Extract the (x, y) coordinate from the center of the cell holding the provided text.  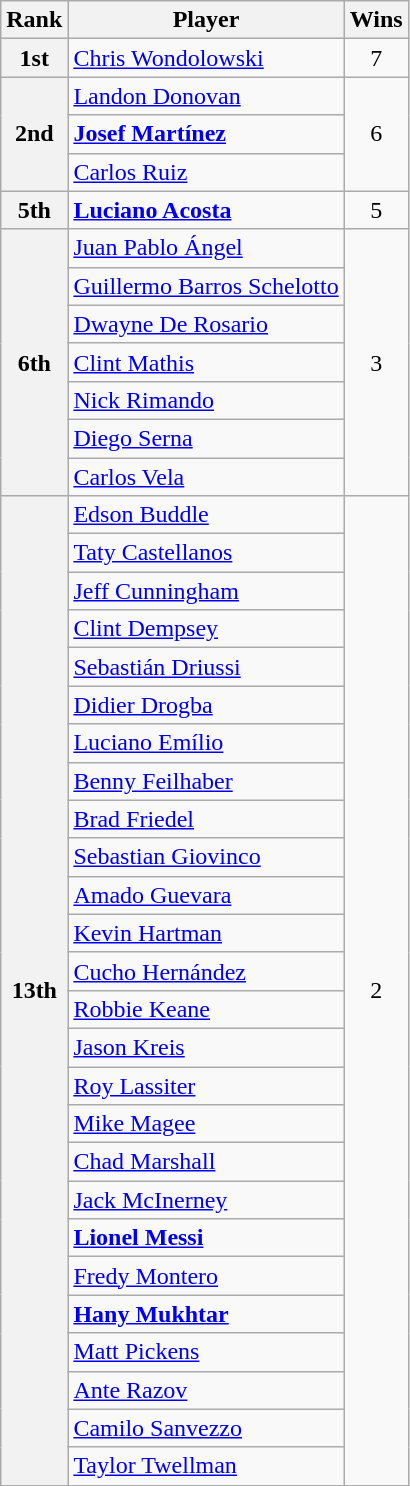
Sebastián Driussi (206, 667)
Player (206, 20)
Taty Castellanos (206, 553)
5th (34, 210)
Wins (376, 20)
Josef Martínez (206, 134)
Robbie Keane (206, 1009)
6th (34, 362)
Dwayne De Rosario (206, 324)
Benny Feilhaber (206, 781)
Clint Mathis (206, 362)
Didier Drogba (206, 705)
Matt Pickens (206, 1352)
5 (376, 210)
Cucho Hernández (206, 971)
Carlos Ruiz (206, 172)
Roy Lassiter (206, 1085)
Mike Magee (206, 1124)
2nd (34, 134)
Hany Mukhtar (206, 1314)
Chad Marshall (206, 1162)
Jeff Cunningham (206, 591)
3 (376, 362)
Luciano Emílio (206, 743)
Landon Donovan (206, 96)
Jack McInerney (206, 1200)
Fredy Montero (206, 1276)
Jason Kreis (206, 1047)
Nick Rimando (206, 400)
13th (34, 991)
Lionel Messi (206, 1238)
Chris Wondolowski (206, 58)
Guillermo Barros Schelotto (206, 286)
1st (34, 58)
Diego Serna (206, 438)
Ante Razov (206, 1390)
Juan Pablo Ángel (206, 248)
Clint Dempsey (206, 629)
Rank (34, 20)
Amado Guevara (206, 895)
6 (376, 134)
7 (376, 58)
2 (376, 991)
Brad Friedel (206, 819)
Luciano Acosta (206, 210)
Kevin Hartman (206, 933)
Camilo Sanvezzo (206, 1428)
Sebastian Giovinco (206, 857)
Carlos Vela (206, 477)
Taylor Twellman (206, 1466)
Edson Buddle (206, 515)
